Pinpoint the cell where the given text exists, returning its [x, y] midpoint coordinate. 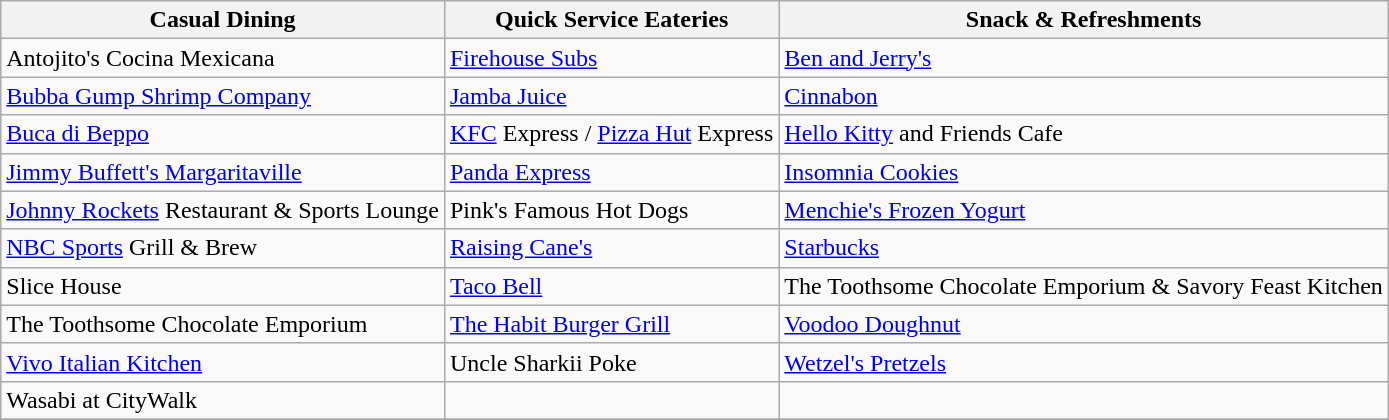
KFC Express / Pizza Hut Express [611, 134]
Firehouse Subs [611, 58]
Antojito's Cocina Mexicana [223, 58]
Wasabi at CityWalk [223, 400]
The Habit Burger Grill [611, 324]
The Toothsome Chocolate Emporium & Savory Feast Kitchen [1084, 286]
Jamba Juice [611, 96]
Raising Cane's [611, 248]
Starbucks [1084, 248]
Hello Kitty and Friends Cafe [1084, 134]
Vivo Italian Kitchen [223, 362]
Snack & Refreshments [1084, 20]
Menchie's Frozen Yogurt [1084, 210]
NBC Sports Grill & Brew [223, 248]
Jimmy Buffett's Margaritaville [223, 172]
Quick Service Eateries [611, 20]
Uncle Sharkii Poke [611, 362]
Slice House [223, 286]
Johnny Rockets Restaurant & Sports Lounge [223, 210]
Voodoo Doughnut [1084, 324]
Casual Dining [223, 20]
Buca di Beppo [223, 134]
Bubba Gump Shrimp Company [223, 96]
Taco Bell [611, 286]
Wetzel's Pretzels [1084, 362]
Panda Express [611, 172]
Insomnia Cookies [1084, 172]
The Toothsome Chocolate Emporium [223, 324]
Ben and Jerry's [1084, 58]
Pink's Famous Hot Dogs [611, 210]
Cinnabon [1084, 96]
